Detect which cell encompasses the target text, then output its [x, y] center coordinate. 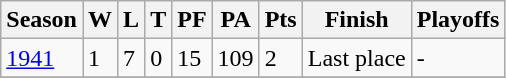
PA [236, 20]
PF [192, 20]
Playoffs [458, 20]
1941 [42, 58]
Season [42, 20]
W [100, 20]
15 [192, 58]
Finish [356, 20]
- [458, 58]
T [158, 20]
1 [100, 58]
L [132, 20]
Pts [280, 20]
2 [280, 58]
109 [236, 58]
7 [132, 58]
0 [158, 58]
Last place [356, 58]
